Output the [X, Y] coordinate of the center of the cell containing the given text.  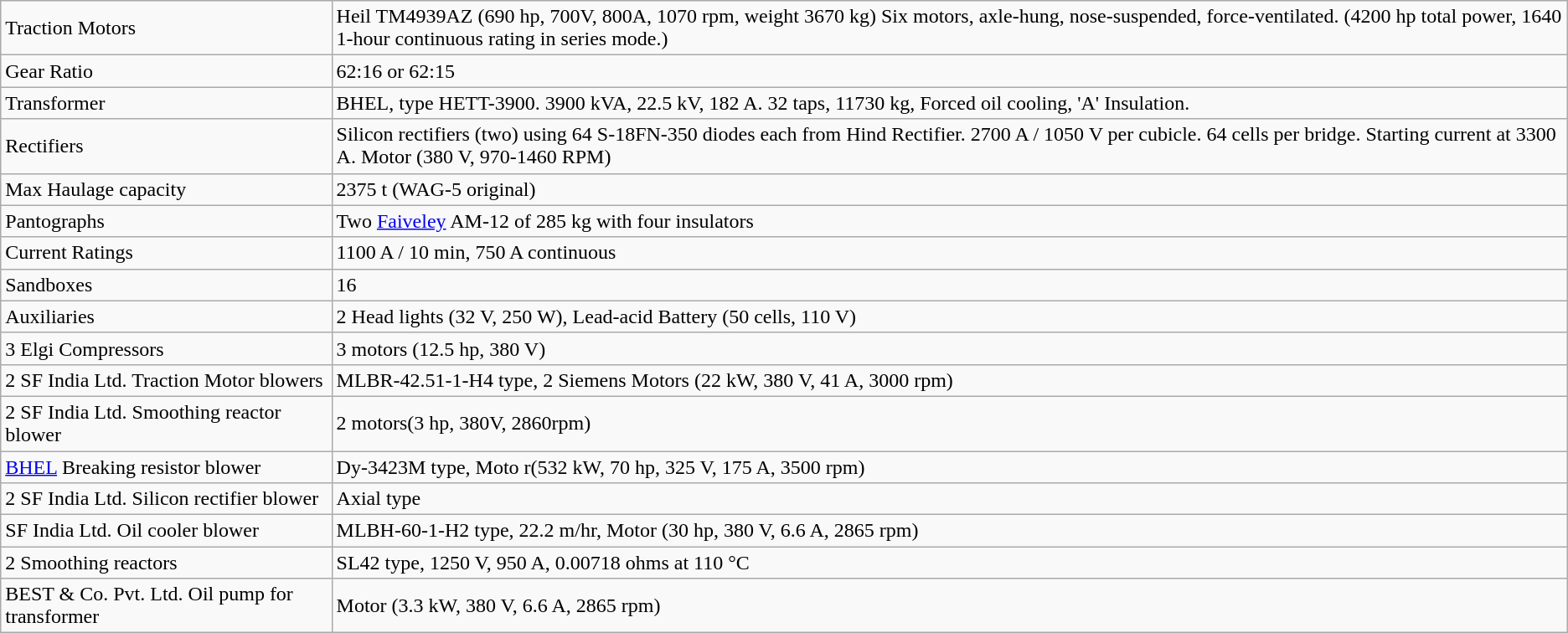
Two Faiveley AM-12 of 285 kg with four insulators [950, 221]
Axial type [950, 499]
BHEL, type HETT-3900. 3900 kVA, 22.5 kV, 182 A. 32 taps, 11730 kg, Forced oil cooling, 'A' Insulation. [950, 103]
MLBR-42.51-1-H4 type, 2 Siemens Motors (22 kW, 380 V, 41 A, 3000 rpm) [950, 380]
Max Haulage capacity [166, 189]
Pantographs [166, 221]
16 [950, 285]
Auxiliaries [166, 316]
Rectifiers [166, 146]
Transformer [166, 103]
2 SF India Ltd. Traction Motor blowers [166, 380]
2375 t (WAG-5 original) [950, 189]
2 Smoothing reactors [166, 563]
62:16 or 62:15 [950, 71]
BEST & Co. Pvt. Ltd. Oil pump for transformer [166, 606]
2 motors(3 hp, 380V, 2860rpm) [950, 424]
MLBH-60-1-H2 type, 22.2 m/hr, Motor (30 hp, 380 V, 6.6 A, 2865 rpm) [950, 531]
3 Elgi Compressors [166, 348]
2 Head lights (32 V, 250 W), Lead-acid Battery (50 cells, 110 V) [950, 316]
SL42 type, 1250 V, 950 A, 0.00718 ohms at 110 °C [950, 563]
2 SF India Ltd. Smoothing reactor blower [166, 424]
1100 A / 10 min, 750 A continuous [950, 253]
2 SF India Ltd. Silicon rectifier blower [166, 499]
Motor (3.3 kW, 380 V, 6.6 A, 2865 rpm) [950, 606]
Gear Ratio [166, 71]
Current Ratings [166, 253]
Dy-3423M type, Moto r(532 kW, 70 hp, 325 V, 175 A, 3500 rpm) [950, 466]
SF India Ltd. Oil cooler blower [166, 531]
BHEL Breaking resistor blower [166, 466]
Traction Motors [166, 28]
3 motors (12.5 hp, 380 V) [950, 348]
Sandboxes [166, 285]
